Determine the [x, y] coordinate at the center of the cell enclosing the given text.  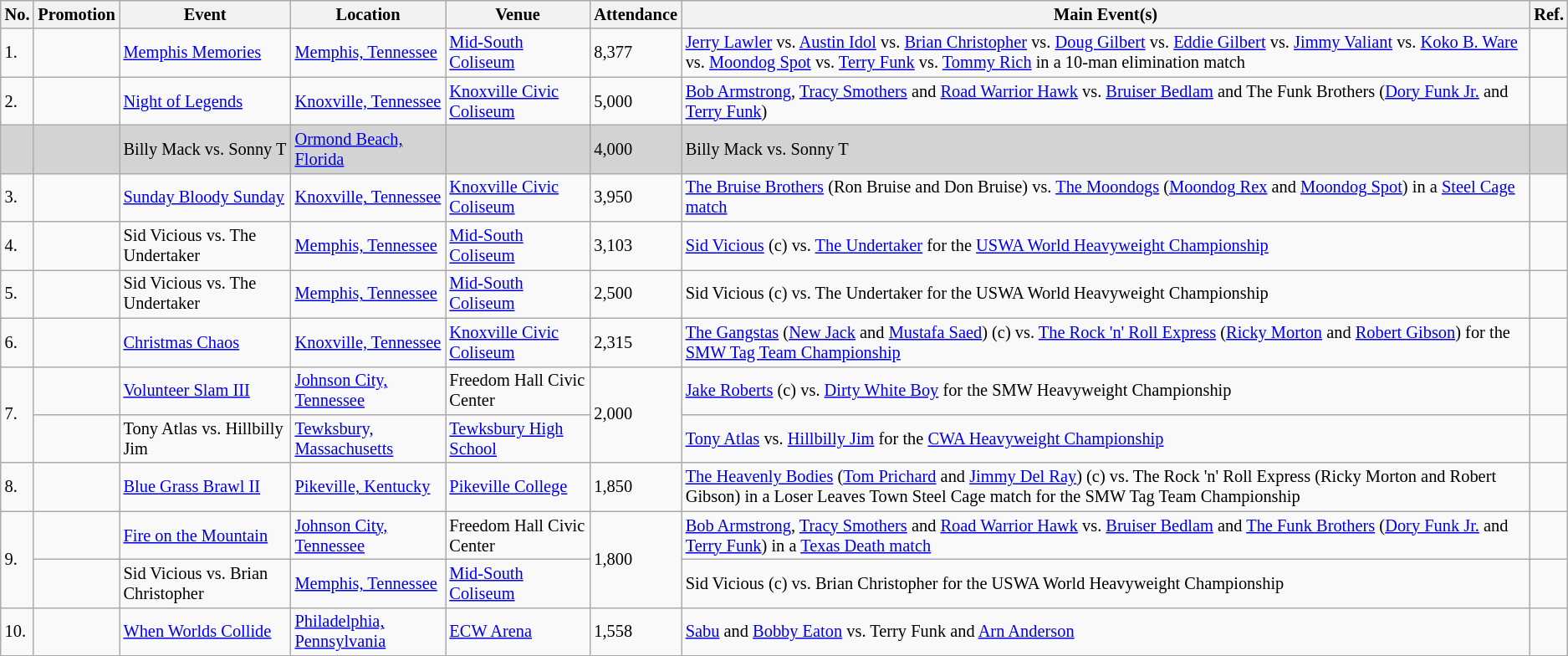
No. [18, 14]
4,000 [636, 149]
Blue Grass Brawl II [206, 487]
The Gangstas (New Jack and Mustafa Saed) (c) vs. The Rock 'n' Roll Express (Ricky Morton and Robert Gibson) for the SMW Tag Team Championship [1106, 342]
2,000 [636, 415]
2,315 [636, 342]
Pikeville College [517, 487]
Main Event(s) [1106, 14]
Sid Vicious vs. Brian Christopher [206, 583]
3,103 [636, 246]
Volunteer Slam III [206, 391]
Ref. [1549, 14]
4. [18, 246]
1,850 [636, 487]
Bob Armstrong, Tracy Smothers and Road Warrior Hawk vs. Bruiser Bedlam and The Funk Brothers (Dory Funk Jr. and Terry Funk) [1106, 101]
5. [18, 294]
3,950 [636, 197]
7. [18, 415]
Sid Vicious (c) vs. Brian Christopher for the USWA World Heavyweight Championship [1106, 583]
Promotion [76, 14]
ECW Arena [517, 632]
1,558 [636, 632]
Location [368, 14]
8,377 [636, 53]
Attendance [636, 14]
5,000 [636, 101]
Bob Armstrong, Tracy Smothers and Road Warrior Hawk vs. Bruiser Bedlam and The Funk Brothers (Dory Funk Jr. and Terry Funk) in a Texas Death match [1106, 536]
Jake Roberts (c) vs. Dirty White Boy for the SMW Heavyweight Championship [1106, 391]
Tony Atlas vs. Hillbilly Jim for the CWA Heavyweight Championship [1106, 438]
Tewksbury High School [517, 438]
When Worlds Collide [206, 632]
8. [18, 487]
1,800 [636, 559]
The Bruise Brothers (Ron Bruise and Don Bruise) vs. The Moondogs (Moondog Rex and Moondog Spot) in a Steel Cage match [1106, 197]
Sunday Bloody Sunday [206, 197]
3. [18, 197]
2. [18, 101]
Fire on the Mountain [206, 536]
10. [18, 632]
Sabu and Bobby Eaton vs. Terry Funk and Arn Anderson [1106, 632]
Tony Atlas vs. Hillbilly Jim [206, 438]
Venue [517, 14]
2,500 [636, 294]
Event [206, 14]
Pikeville, Kentucky [368, 487]
9. [18, 559]
Tewksbury, Massachusetts [368, 438]
Philadelphia, Pennsylvania [368, 632]
Ormond Beach, Florida [368, 149]
Christmas Chaos [206, 342]
6. [18, 342]
Memphis Memories [206, 53]
Night of Legends [206, 101]
1. [18, 53]
